Return [X, Y] of the center of cell containing provided text 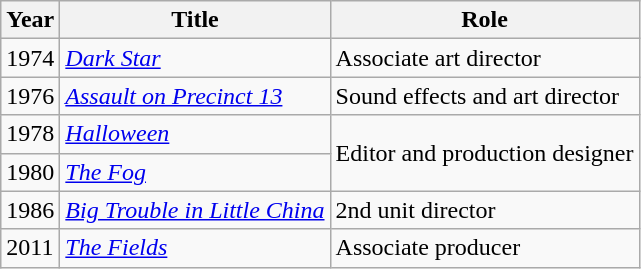
Title [195, 20]
1974 [30, 58]
The Fog [195, 172]
2nd unit director [484, 210]
Dark Star [195, 58]
Big Trouble in Little China [195, 210]
2011 [30, 248]
1978 [30, 134]
Halloween [195, 134]
Associate art director [484, 58]
1986 [30, 210]
The Fields [195, 248]
1976 [30, 96]
Assault on Precinct 13 [195, 96]
Sound effects and art director [484, 96]
Year [30, 20]
Editor and production designer [484, 153]
Role [484, 20]
Associate producer [484, 248]
1980 [30, 172]
